Find where the given text appears and provide that cell's center as [X, Y] coordinate. 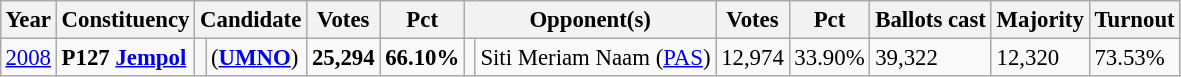
Year [28, 20]
12,974 [752, 57]
Ballots cast [930, 20]
Siti Meriam Naam (PAS) [596, 57]
73.53% [1134, 57]
2008 [28, 57]
66.10% [422, 57]
12,320 [1040, 57]
(UMNO) [256, 57]
P127 Jempol [125, 57]
Constituency [125, 20]
25,294 [344, 57]
Candidate [251, 20]
Opponent(s) [590, 20]
Majority [1040, 20]
Turnout [1134, 20]
39,322 [930, 57]
33.90% [830, 57]
